For the text-containing cell, return its midpoint in [X, Y] coordinate format. 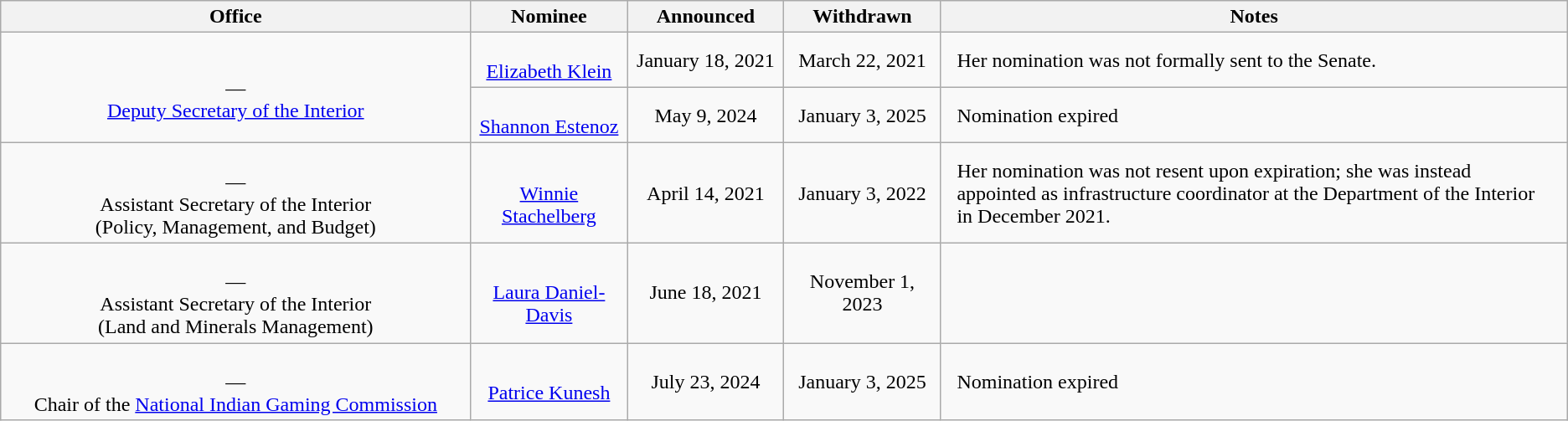
—Chair of the National Indian Gaming Commission [236, 382]
Office [236, 17]
April 14, 2021 [705, 193]
Elizabeth Klein [549, 60]
March 22, 2021 [863, 60]
Notes [1254, 17]
January 18, 2021 [705, 60]
Announced [705, 17]
Withdrawn [863, 17]
—Assistant Secretary of the Interior(Land and Minerals Management) [236, 293]
Patrice Kunesh [549, 382]
Nominee [549, 17]
November 1, 2023 [863, 293]
Shannon Estenoz [549, 116]
July 23, 2024 [705, 382]
May 9, 2024 [705, 116]
Winnie Stachelberg [549, 193]
January 3, 2022 [863, 193]
Laura Daniel-Davis [549, 293]
—Deputy Secretary of the Interior [236, 88]
Her nomination was not formally sent to the Senate. [1254, 60]
June 18, 2021 [705, 293]
—Assistant Secretary of the Interior(Policy, Management, and Budget) [236, 193]
